Return [X, Y] of the center of cell containing provided text 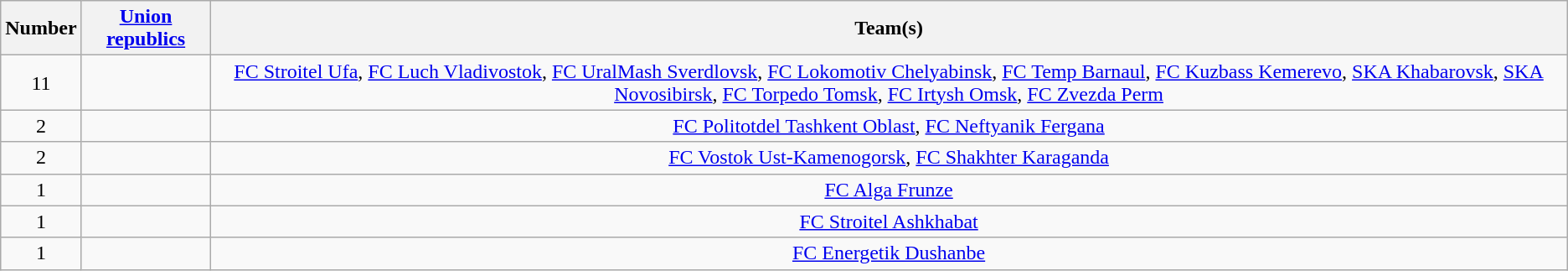
FC Stroitel Ashkhabat [889, 221]
FC Politotdel Tashkent Oblast, FC Neftyanik Fergana [889, 126]
Number [41, 29]
Team(s) [889, 29]
Union republics [146, 29]
FC Energetik Dushanbe [889, 253]
FC Alga Frunze [889, 190]
FC Vostok Ust-Kamenogorsk, FC Shakhter Karaganda [889, 158]
11 [41, 82]
